Identify which cell holds the provided text, then report its [X, Y] central coordinate. 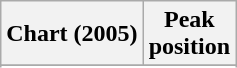
Peakposition [189, 34]
Chart (2005) [72, 34]
